For the text-containing cell, return its midpoint in (x, y) coordinate format. 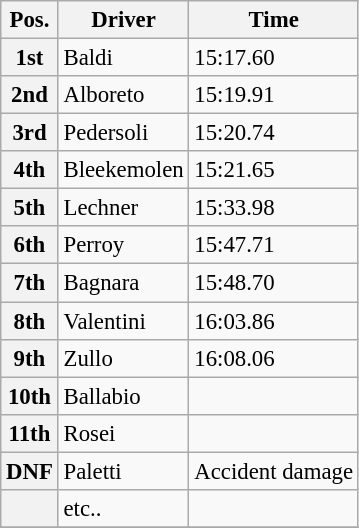
6th (30, 245)
Pos. (30, 20)
8th (30, 321)
Valentini (124, 321)
Baldi (124, 58)
15:48.70 (274, 283)
11th (30, 433)
15:33.98 (274, 208)
etc.. (124, 509)
Bagnara (124, 283)
Paletti (124, 471)
Accident damage (274, 471)
Rosei (124, 433)
2nd (30, 95)
16:08.06 (274, 358)
15:17.60 (274, 58)
Lechner (124, 208)
DNF (30, 471)
15:21.65 (274, 170)
10th (30, 396)
Perroy (124, 245)
Driver (124, 20)
Zullo (124, 358)
16:03.86 (274, 321)
Alboreto (124, 95)
Ballabio (124, 396)
7th (30, 283)
15:47.71 (274, 245)
9th (30, 358)
3rd (30, 133)
4th (30, 170)
15:19.91 (274, 95)
Pedersoli (124, 133)
15:20.74 (274, 133)
Time (274, 20)
5th (30, 208)
Bleekemolen (124, 170)
1st (30, 58)
